Search for the cell housing the specified text and yield its (X, Y) center coordinate. 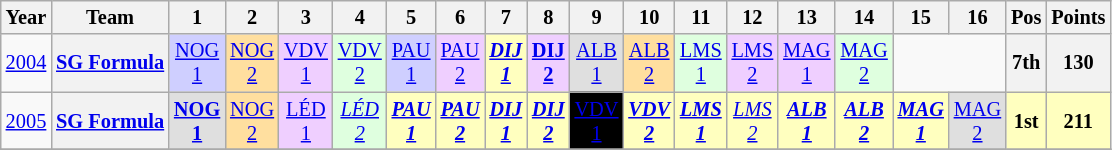
2004 (26, 63)
1st (1026, 121)
2005 (26, 121)
1 (197, 17)
10 (649, 17)
7th (1026, 63)
15 (921, 17)
4 (360, 17)
8 (548, 17)
16 (978, 17)
12 (753, 17)
Points (1078, 17)
13 (806, 17)
11 (701, 17)
130 (1078, 63)
Year (26, 17)
Pos (1026, 17)
2 (252, 17)
LÉD2 (360, 121)
14 (864, 17)
211 (1078, 121)
Team (110, 17)
9 (597, 17)
6 (460, 17)
LÉD1 (306, 121)
5 (412, 17)
7 (506, 17)
3 (306, 17)
